Output the (x, y) coordinate of the center of the cell containing the given text.  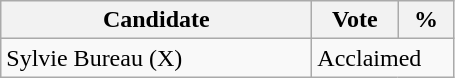
% (426, 20)
Vote (355, 20)
Acclaimed (383, 58)
Sylvie Bureau (X) (156, 58)
Candidate (156, 20)
